Output the [x, y] coordinate of the center of the cell containing the given text.  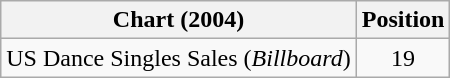
US Dance Singles Sales (Billboard) [178, 58]
Chart (2004) [178, 20]
19 [403, 58]
Position [403, 20]
